Pinpoint the cell where the given text exists, returning its (X, Y) midpoint coordinate. 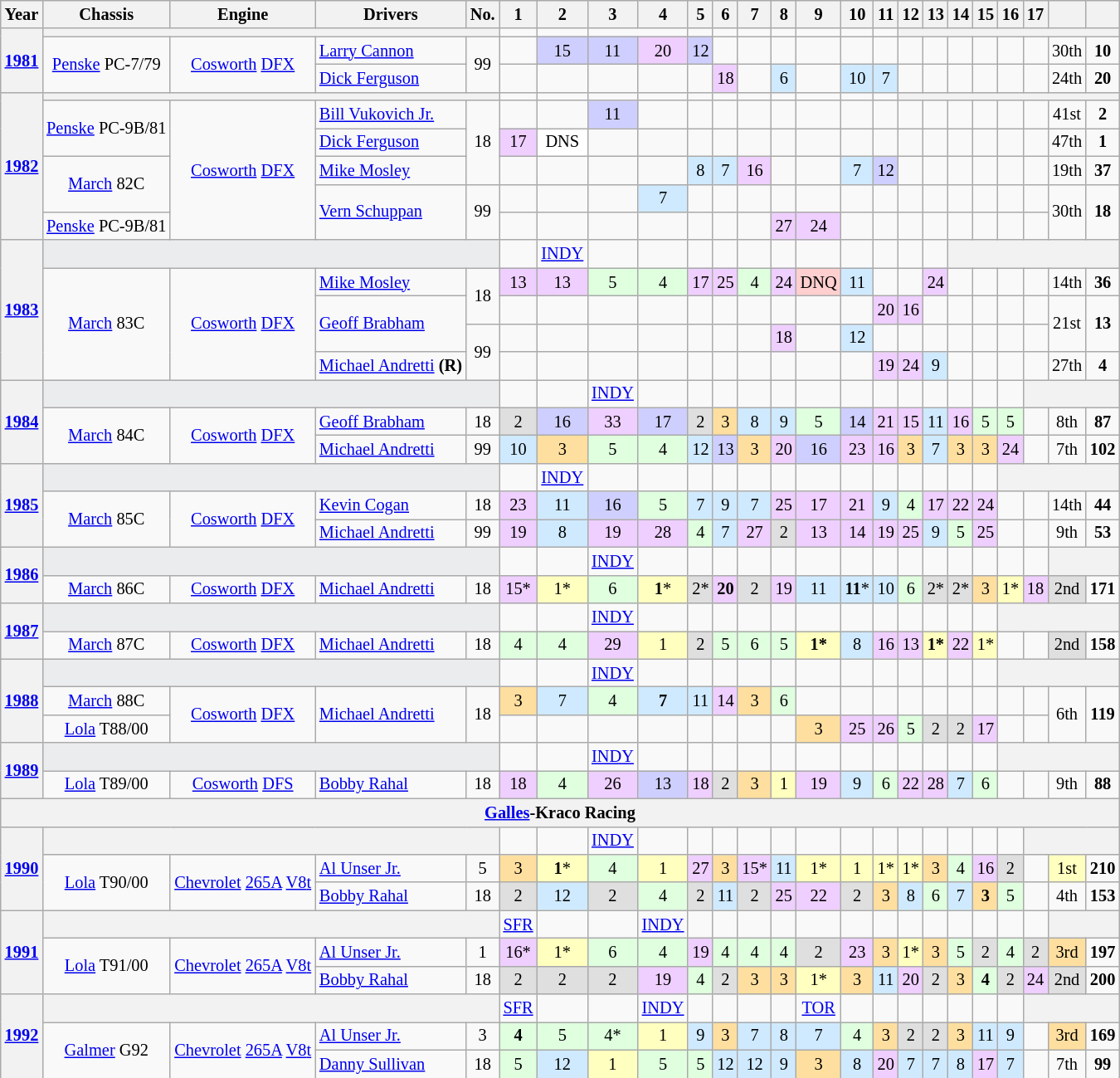
No. (483, 14)
24th (1067, 78)
1986 (22, 574)
8th (1067, 422)
March 87C (106, 645)
Engine (242, 14)
44 (1103, 505)
200 (1103, 980)
Lola T90/00 (106, 881)
TOR (819, 1008)
Lola T88/00 (106, 729)
47th (1067, 142)
4th (1067, 896)
March 88C (106, 700)
88 (1103, 784)
41st (1067, 115)
Kevin Cogan (391, 505)
119 (1103, 714)
Danny Sullivan (391, 1064)
Michael Andretti (R) (391, 366)
Larry Cannon (391, 51)
March 82C (106, 184)
19th (1067, 170)
33 (612, 422)
1981 (22, 60)
36 (1103, 282)
Galmer G92 (106, 1049)
1985 (22, 505)
102 (1103, 449)
Bill Vukovich Jr. (391, 115)
Penske PC-7/79 (106, 65)
1989 (22, 770)
21st (1067, 324)
210 (1103, 868)
1982 (22, 166)
153 (1103, 896)
1984 (22, 422)
1992 (22, 1036)
197 (1103, 952)
1983 (22, 310)
16* (519, 952)
29 (612, 645)
DNQ (819, 282)
53 (1103, 533)
DNS (562, 142)
27th (1067, 366)
Year (22, 14)
11* (858, 589)
Lola T89/00 (106, 784)
1st (1067, 868)
1991 (22, 953)
Lola T91/00 (106, 966)
1990 (22, 868)
Galles-Kraco Racing (560, 812)
Cosworth DFS (242, 784)
4* (612, 1036)
Drivers (391, 14)
March 83C (106, 324)
87 (1103, 422)
6th (1067, 714)
March 84C (106, 435)
37 (1103, 170)
1988 (22, 700)
1987 (22, 631)
169 (1103, 1036)
March 86C (106, 589)
171 (1103, 589)
March 85C (106, 519)
Chassis (106, 14)
Vern Schuppan (391, 212)
158 (1103, 645)
